Capture the cell that displays the provided text and extract its (x, y) central coordinate. 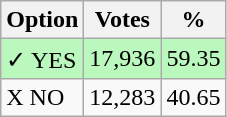
Votes (122, 20)
X NO (42, 97)
40.65 (194, 97)
✓ YES (42, 59)
% (194, 20)
59.35 (194, 59)
Option (42, 20)
12,283 (122, 97)
17,936 (122, 59)
